Pinpoint the cell where the given text exists, returning its (X, Y) midpoint coordinate. 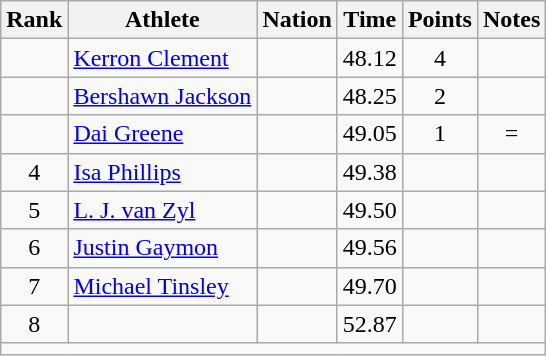
5 (34, 210)
52.87 (370, 324)
48.25 (370, 96)
= (511, 134)
Kerron Clement (162, 58)
Bershawn Jackson (162, 96)
49.56 (370, 248)
Justin Gaymon (162, 248)
49.38 (370, 172)
6 (34, 248)
Nation (297, 20)
Rank (34, 20)
Points (440, 20)
7 (34, 286)
49.70 (370, 286)
1 (440, 134)
49.05 (370, 134)
8 (34, 324)
Athlete (162, 20)
Notes (511, 20)
Michael Tinsley (162, 286)
Time (370, 20)
Isa Phillips (162, 172)
2 (440, 96)
L. J. van Zyl (162, 210)
49.50 (370, 210)
Dai Greene (162, 134)
48.12 (370, 58)
